Find where the given text appears and provide that cell's center as (x, y) coordinate. 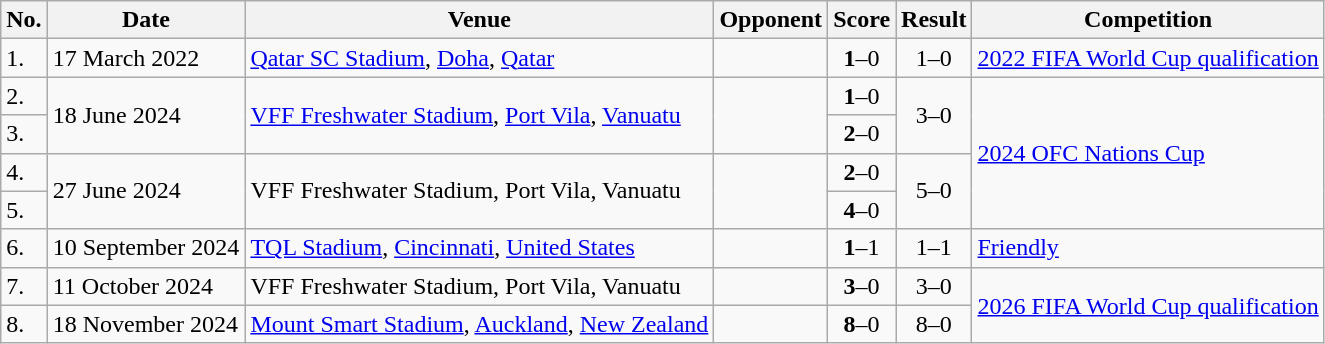
Friendly (1148, 248)
4–0 (862, 210)
Date (146, 20)
4. (24, 172)
Mount Smart Stadium, Auckland, New Zealand (480, 324)
Opponent (771, 20)
7. (24, 286)
27 June 2024 (146, 191)
5. (24, 210)
No. (24, 20)
18 June 2024 (146, 115)
Result (934, 20)
3. (24, 134)
5–0 (934, 191)
1. (24, 58)
Venue (480, 20)
8. (24, 324)
2026 FIFA World Cup qualification (1148, 305)
2. (24, 96)
18 November 2024 (146, 324)
Qatar SC Stadium, Doha, Qatar (480, 58)
TQL Stadium, Cincinnati, United States (480, 248)
17 March 2022 (146, 58)
6. (24, 248)
Competition (1148, 20)
Score (862, 20)
11 October 2024 (146, 286)
10 September 2024 (146, 248)
2022 FIFA World Cup qualification (1148, 58)
2024 OFC Nations Cup (1148, 153)
